Extract the [x, y] coordinate from the center of the cell holding the provided text.  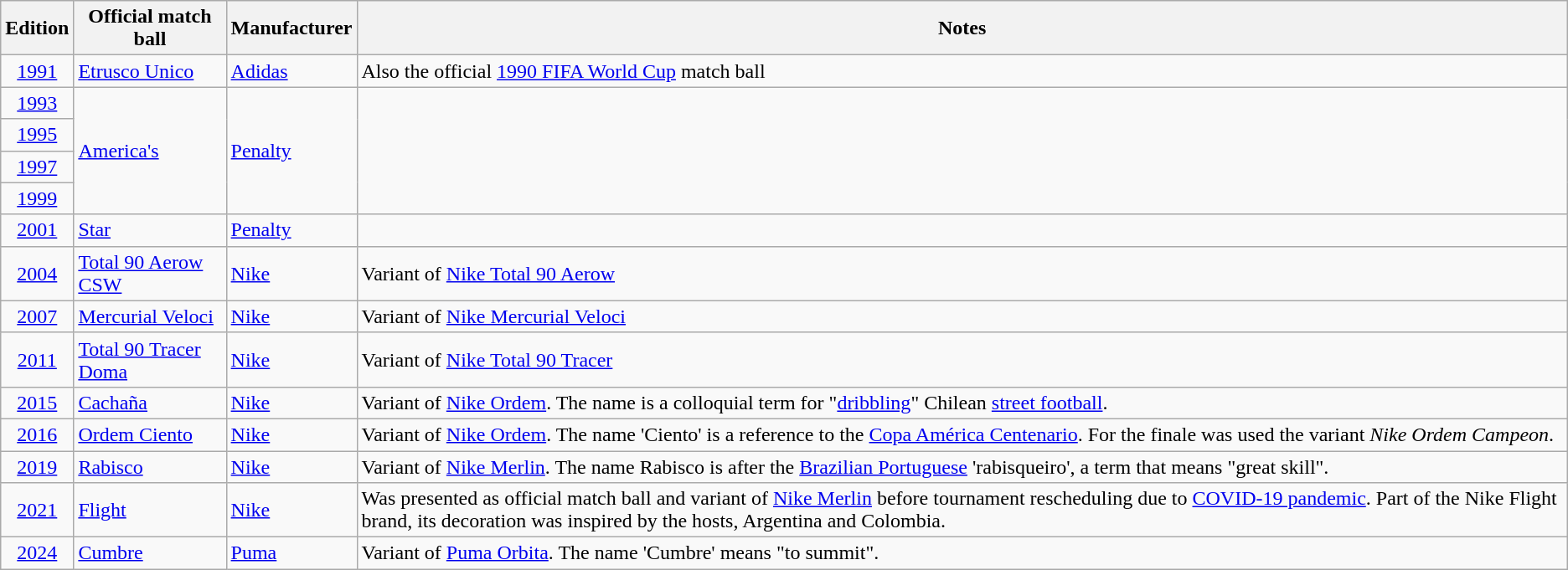
1997 [37, 167]
Variant of Nike Mercurial Veloci [962, 316]
Puma [291, 553]
Variant of Nike Total 90 Tracer [962, 360]
2024 [37, 553]
Ordem Ciento [150, 434]
Also the official 1990 FIFA World Cup match ball [962, 71]
Star [150, 230]
Edition [37, 28]
Total 90 Aerow CSW [150, 273]
Flight [150, 511]
Variant of Nike Ordem. The name 'Ciento' is a reference to the Copa América Centenario. For the finale was used the variant Nike Ordem Campeon. [962, 434]
2007 [37, 316]
1995 [37, 135]
Manufacturer [291, 28]
1991 [37, 71]
Variant of Puma Orbita. The name 'Cumbre' means "to summit". [962, 553]
2015 [37, 403]
Rabisco [150, 466]
2021 [37, 511]
Total 90 Tracer Doma [150, 360]
2019 [37, 466]
America's [150, 151]
2011 [37, 360]
Variant of Nike Ordem. The name is a colloquial term for "dribbling" Chilean street football. [962, 403]
Variant of Nike Merlin. The name Rabisco is after the Brazilian Portuguese 'rabisqueiro', a term that means "great skill". [962, 466]
Notes [962, 28]
1993 [37, 103]
2004 [37, 273]
1999 [37, 198]
Official match ball [150, 28]
Variant of Nike Total 90 Aerow [962, 273]
Etrusco Unico [150, 71]
2016 [37, 434]
2001 [37, 230]
Cachaña [150, 403]
Mercurial Veloci [150, 316]
Cumbre [150, 553]
Adidas [291, 71]
